Locate the cell with the specified text and output its (x, y) center coordinate. 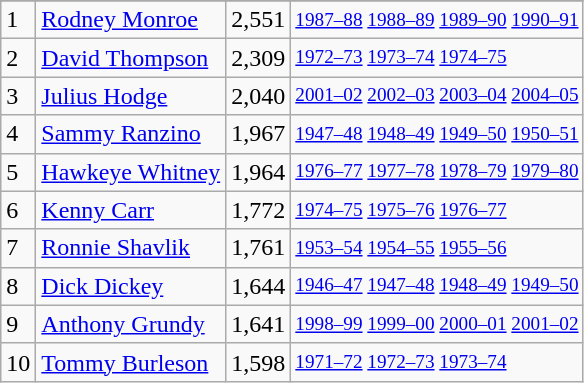
1998–99 1999–00 2000–01 2001–02 (437, 324)
1946–47 1947–48 1948–49 1949–50 (437, 286)
1974–75 1975–76 1976–77 (437, 210)
7 (18, 248)
1,772 (258, 210)
8 (18, 286)
1,967 (258, 134)
Kenny Carr (131, 210)
Hawkeye Whitney (131, 172)
5 (18, 172)
Ronnie Shavlik (131, 248)
1,598 (258, 362)
1,644 (258, 286)
Tommy Burleson (131, 362)
Dick Dickey (131, 286)
1971–72 1972–73 1973–74 (437, 362)
1953–54 1954–55 1955–56 (437, 248)
9 (18, 324)
Sammy Ranzino (131, 134)
1 (18, 20)
Julius Hodge (131, 96)
1,964 (258, 172)
2,551 (258, 20)
2,309 (258, 58)
2,040 (258, 96)
Anthony Grundy (131, 324)
David Thompson (131, 58)
1987–88 1988–89 1989–90 1990–91 (437, 20)
2 (18, 58)
2001–02 2002–03 2003–04 2004–05 (437, 96)
1,761 (258, 248)
1972–73 1973–74 1974–75 (437, 58)
3 (18, 96)
4 (18, 134)
Rodney Monroe (131, 20)
10 (18, 362)
1976–77 1977–78 1978–79 1979–80 (437, 172)
6 (18, 210)
1947–48 1948–49 1949–50 1950–51 (437, 134)
1,641 (258, 324)
